Identify which cell holds the provided text, then report its (X, Y) central coordinate. 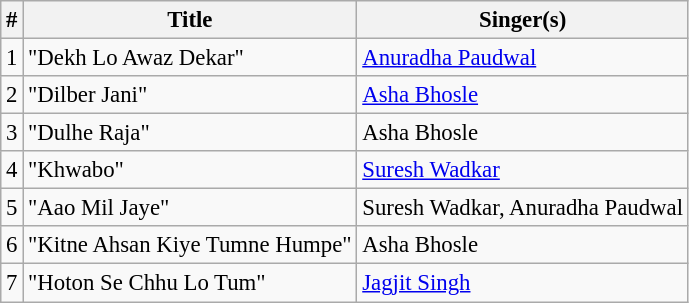
"Khwabo" (190, 170)
Jagjit Singh (522, 283)
"Dilber Jani" (190, 95)
3 (12, 133)
4 (12, 170)
Singer(s) (522, 20)
Suresh Wadkar, Anuradha Paudwal (522, 208)
"Dulhe Raja" (190, 133)
5 (12, 208)
"Dekh Lo Awaz Dekar" (190, 58)
# (12, 20)
7 (12, 283)
"Aao Mil Jaye" (190, 208)
6 (12, 245)
Suresh Wadkar (522, 170)
2 (12, 95)
Anuradha Paudwal (522, 58)
"Hoton Se Chhu Lo Tum" (190, 283)
"Kitne Ahsan Kiye Tumne Humpe" (190, 245)
1 (12, 58)
Title (190, 20)
